Locate the cell with the specified text and output its [X, Y] center coordinate. 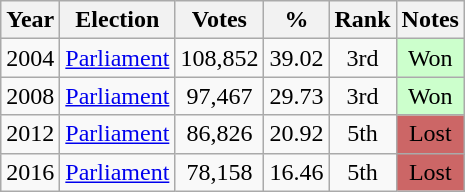
2004 [30, 58]
86,826 [220, 134]
Notes [430, 20]
2016 [30, 172]
2012 [30, 134]
16.46 [296, 172]
2008 [30, 96]
% [296, 20]
97,467 [220, 96]
29.73 [296, 96]
108,852 [220, 58]
78,158 [220, 172]
Rank [362, 20]
20.92 [296, 134]
Year [30, 20]
39.02 [296, 58]
Election [118, 20]
Votes [220, 20]
